Find where the given text appears and provide that cell's center as (x, y) coordinate. 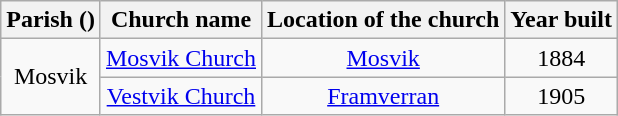
1884 (562, 58)
Vestvik Church (180, 96)
Framverran (384, 96)
Mosvik Church (180, 58)
Year built (562, 20)
1905 (562, 96)
Parish () (51, 20)
Church name (180, 20)
Location of the church (384, 20)
